Determine the [x, y] coordinate at the center of the cell enclosing the given text.  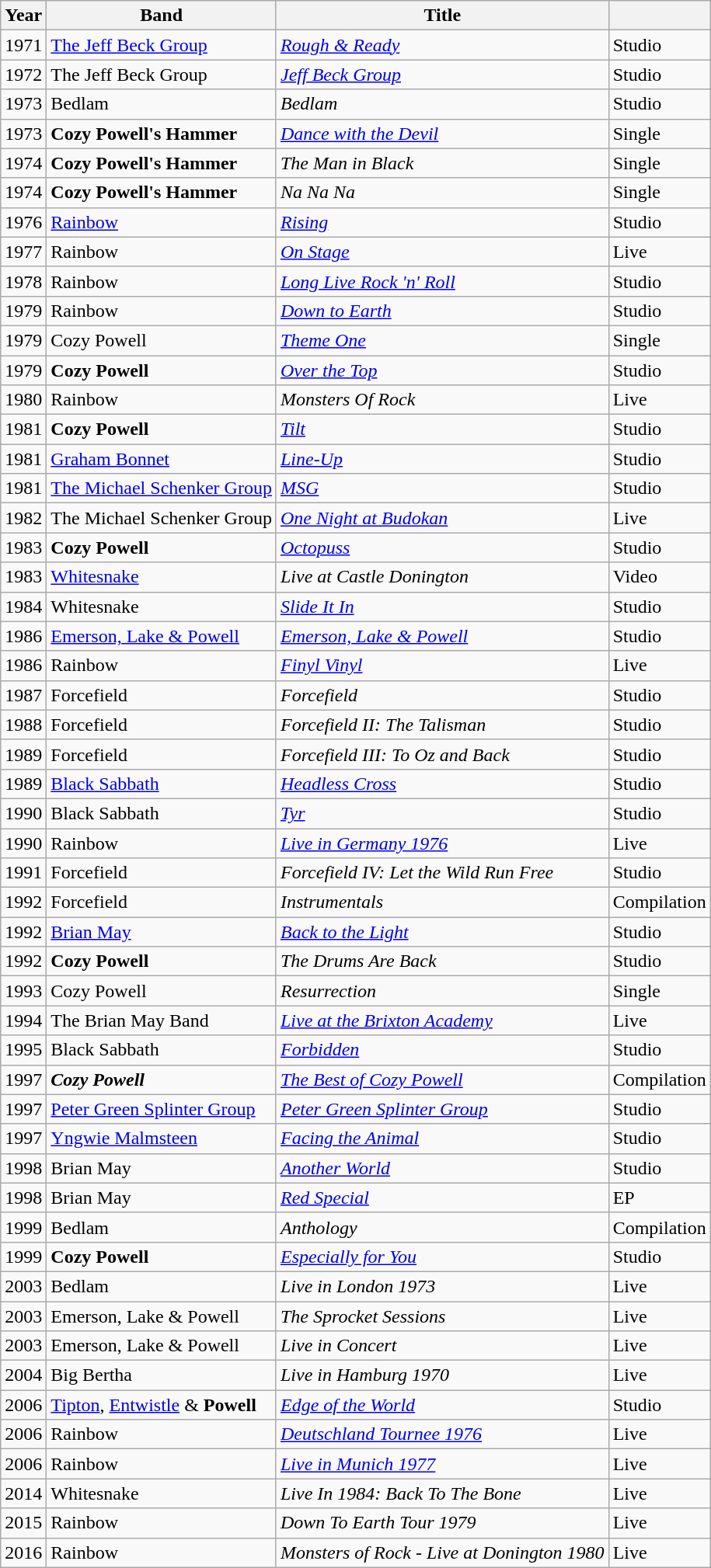
2014 [23, 1493]
MSG [442, 488]
Over the Top [442, 370]
Forbidden [442, 1050]
Band [162, 16]
Rising [442, 222]
Live in Munich 1977 [442, 1464]
Live in Hamburg 1970 [442, 1375]
Instrumentals [442, 902]
Headless Cross [442, 784]
1993 [23, 991]
Tipton, Entwistle & Powell [162, 1405]
Edge of the World [442, 1405]
Live in Germany 1976 [442, 843]
The Drums Are Back [442, 961]
On Stage [442, 252]
Rough & Ready [442, 45]
Forcefield IV: Let the Wild Run Free [442, 873]
1991 [23, 873]
Facing the Animal [442, 1139]
1988 [23, 725]
Yngwie Malmsteen [162, 1139]
Live in Concert [442, 1346]
Live at the Brixton Academy [442, 1020]
The Man in Black [442, 163]
Down To Earth Tour 1979 [442, 1523]
Back to the Light [442, 932]
Dance with the Devil [442, 134]
1984 [23, 607]
The Brian May Band [162, 1020]
Long Live Rock 'n' Roll [442, 281]
1971 [23, 45]
Resurrection [442, 991]
Slide It In [442, 607]
Forcefield II: The Talisman [442, 725]
1995 [23, 1050]
Deutschland Tournee 1976 [442, 1434]
Year [23, 16]
Tilt [442, 429]
Forcefield III: To Oz and Back [442, 754]
Jeff Beck Group [442, 75]
Theme One [442, 340]
Octopuss [442, 548]
Anthology [442, 1227]
1976 [23, 222]
The Sprocket Sessions [442, 1316]
1978 [23, 281]
Graham Bonnet [162, 459]
Video [659, 577]
Title [442, 16]
Monsters of Rock - Live at Donington 1980 [442, 1552]
Especially for You [442, 1257]
1982 [23, 518]
Line-Up [442, 459]
Live In 1984: Back To The Bone [442, 1493]
Red Special [442, 1198]
1980 [23, 400]
Finyl Vinyl [442, 666]
1987 [23, 695]
1972 [23, 75]
Monsters Of Rock [442, 400]
The Best of Cozy Powell [442, 1080]
1994 [23, 1020]
One Night at Budokan [442, 518]
Down to Earth [442, 311]
Big Bertha [162, 1375]
Live in London 1973 [442, 1286]
2015 [23, 1523]
1977 [23, 252]
2004 [23, 1375]
Live at Castle Donington [442, 577]
Tyr [442, 813]
Na Na Na [442, 193]
Another World [442, 1168]
2016 [23, 1552]
EP [659, 1198]
